For the text-containing cell, return its midpoint in [X, Y] coordinate format. 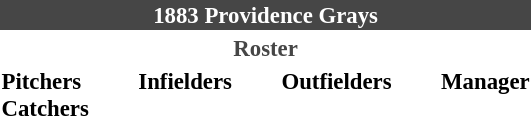
Roster [266, 48]
1883 Providence Grays [266, 15]
